Identify which cell holds the provided text, then report its (X, Y) central coordinate. 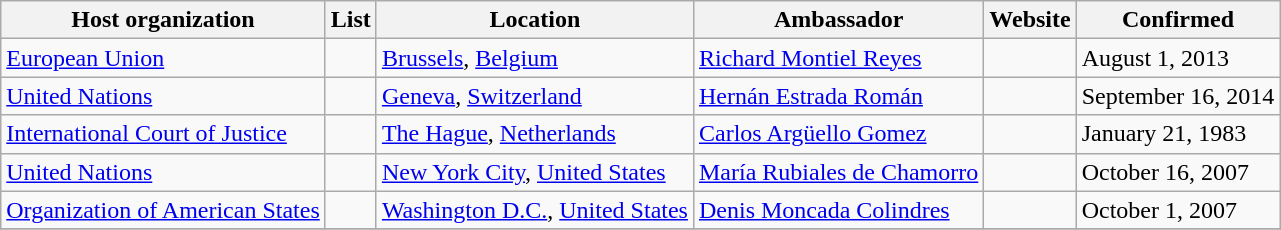
Host organization (164, 20)
María Rubiales de Chamorro (838, 172)
Brussels, Belgium (534, 58)
The Hague, Netherlands (534, 134)
Carlos Argüello Gomez (838, 134)
Organization of American States (164, 210)
Washington D.C., United States (534, 210)
List (350, 20)
Denis Moncada Colindres (838, 210)
January 21, 1983 (1178, 134)
New York City, United States (534, 172)
August 1, 2013 (1178, 58)
European Union (164, 58)
Ambassador (838, 20)
September 16, 2014 (1178, 96)
International Court of Justice (164, 134)
Richard Montiel Reyes (838, 58)
October 1, 2007 (1178, 210)
Location (534, 20)
Hernán Estrada Román (838, 96)
Confirmed (1178, 20)
Website (1030, 20)
Geneva, Switzerland (534, 96)
October 16, 2007 (1178, 172)
